Locate the cell with the specified text and output its (x, y) center coordinate. 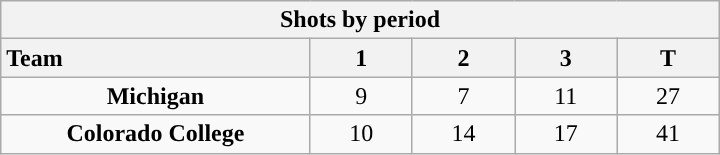
10 (361, 134)
41 (668, 134)
Shots by period (360, 20)
14 (463, 134)
Colorado College (156, 134)
9 (361, 96)
2 (463, 58)
27 (668, 96)
T (668, 58)
1 (361, 58)
Michigan (156, 96)
17 (566, 134)
Team (156, 58)
7 (463, 96)
3 (566, 58)
11 (566, 96)
